Identify which cell holds the provided text, then report its (x, y) central coordinate. 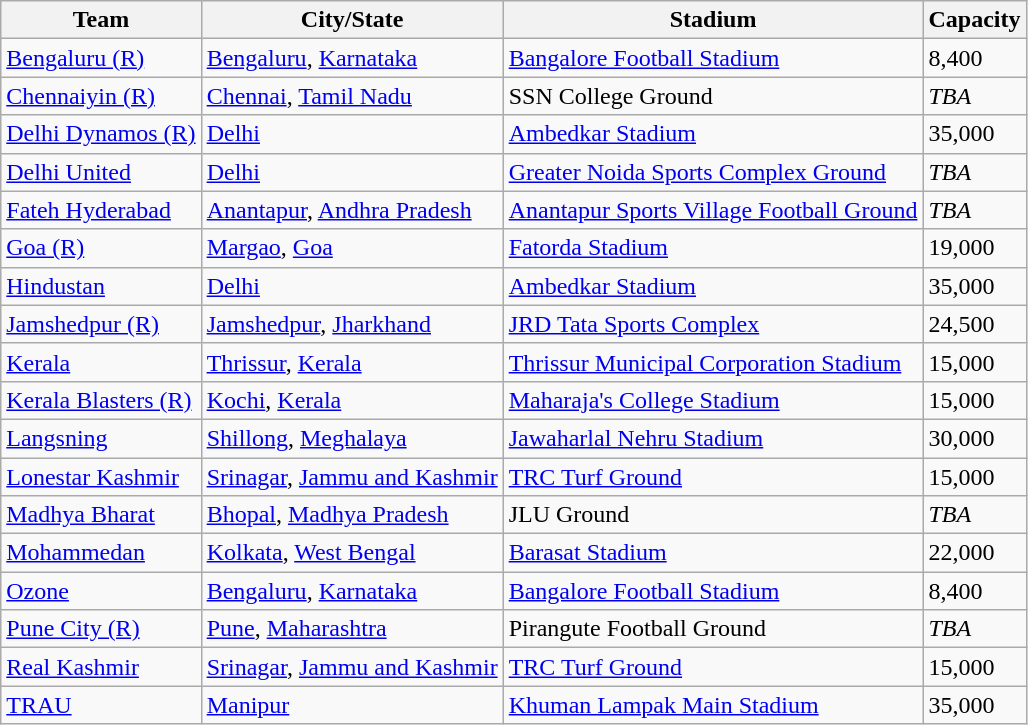
Manipur (352, 705)
City/State (352, 20)
Delhi Dynamos (R) (101, 134)
Kerala (101, 362)
30,000 (974, 438)
Maharaja's College Stadium (713, 400)
JLU Ground (713, 515)
Fateh Hyderabad (101, 210)
Bhopal, Madhya Pradesh (352, 515)
JRD Tata Sports Complex (713, 324)
Real Kashmir (101, 667)
Jawaharlal Nehru Stadium (713, 438)
Fatorda Stadium (713, 248)
Langsning (101, 438)
Madhya Bharat (101, 515)
Hindustan (101, 286)
Margao, Goa (352, 248)
24,500 (974, 324)
Pune, Maharashtra (352, 629)
Capacity (974, 20)
22,000 (974, 553)
Stadium (713, 20)
Mohammedan (101, 553)
Kolkata, West Bengal (352, 553)
Lonestar Kashmir (101, 477)
Khuman Lampak Main Stadium (713, 705)
Goa (R) (101, 248)
Pirangute Football Ground (713, 629)
Anantapur Sports Village Football Ground (713, 210)
Greater Noida Sports Complex Ground (713, 172)
Anantapur, Andhra Pradesh (352, 210)
Chennaiyin (R) (101, 96)
Team (101, 20)
Barasat Stadium (713, 553)
Shillong, Meghalaya (352, 438)
Kochi, Kerala (352, 400)
Ozone (101, 591)
Pune City (R) (101, 629)
Thrissur Municipal Corporation Stadium (713, 362)
Thrissur, Kerala (352, 362)
Delhi United (101, 172)
Kerala Blasters (R) (101, 400)
Jamshedpur, Jharkhand (352, 324)
SSN College Ground (713, 96)
Bengaluru (R) (101, 58)
Jamshedpur (R) (101, 324)
Chennai, Tamil Nadu (352, 96)
19,000 (974, 248)
TRAU (101, 705)
